Find where the given text appears and provide that cell's center as (x, y) coordinate. 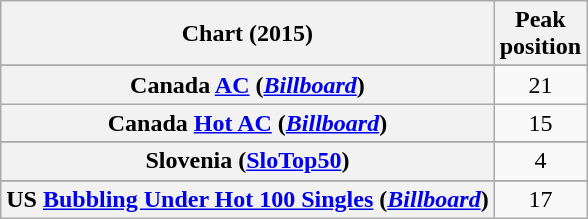
Canada AC (Billboard) (248, 85)
Slovenia (SloTop50) (248, 161)
4 (540, 161)
15 (540, 123)
17 (540, 199)
Chart (2015) (248, 34)
Canada Hot AC (Billboard) (248, 123)
Peak position (540, 34)
21 (540, 85)
US Bubbling Under Hot 100 Singles (Billboard) (248, 199)
